Identify which cell holds the provided text, then report its [X, Y] central coordinate. 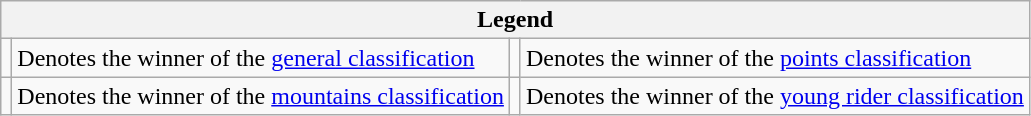
Denotes the winner of the young rider classification [774, 96]
Denotes the winner of the points classification [774, 58]
Legend [516, 20]
Denotes the winner of the general classification [261, 58]
Denotes the winner of the mountains classification [261, 96]
